Search for the cell housing the specified text and yield its [x, y] center coordinate. 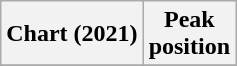
Peakposition [189, 34]
Chart (2021) [72, 34]
